Return the (x, y) coordinate for the center point of the cell that contains the specified text.  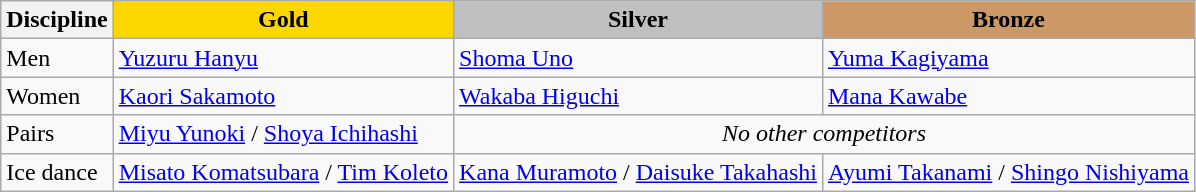
Yuma Kagiyama (1008, 58)
Pairs (57, 134)
Wakaba Higuchi (638, 96)
Silver (638, 20)
Yuzuru Hanyu (283, 58)
Ayumi Takanami / Shingo Nishiyama (1008, 172)
Men (57, 58)
Kana Muramoto / Daisuke Takahashi (638, 172)
Discipline (57, 20)
Women (57, 96)
No other competitors (824, 134)
Shoma Uno (638, 58)
Miyu Yunoki / Shoya Ichihashi (283, 134)
Misato Komatsubara / Tim Koleto (283, 172)
Bronze (1008, 20)
Kaori Sakamoto (283, 96)
Ice dance (57, 172)
Gold (283, 20)
Mana Kawabe (1008, 96)
